Detect which cell encompasses the target text, then output its (x, y) center coordinate. 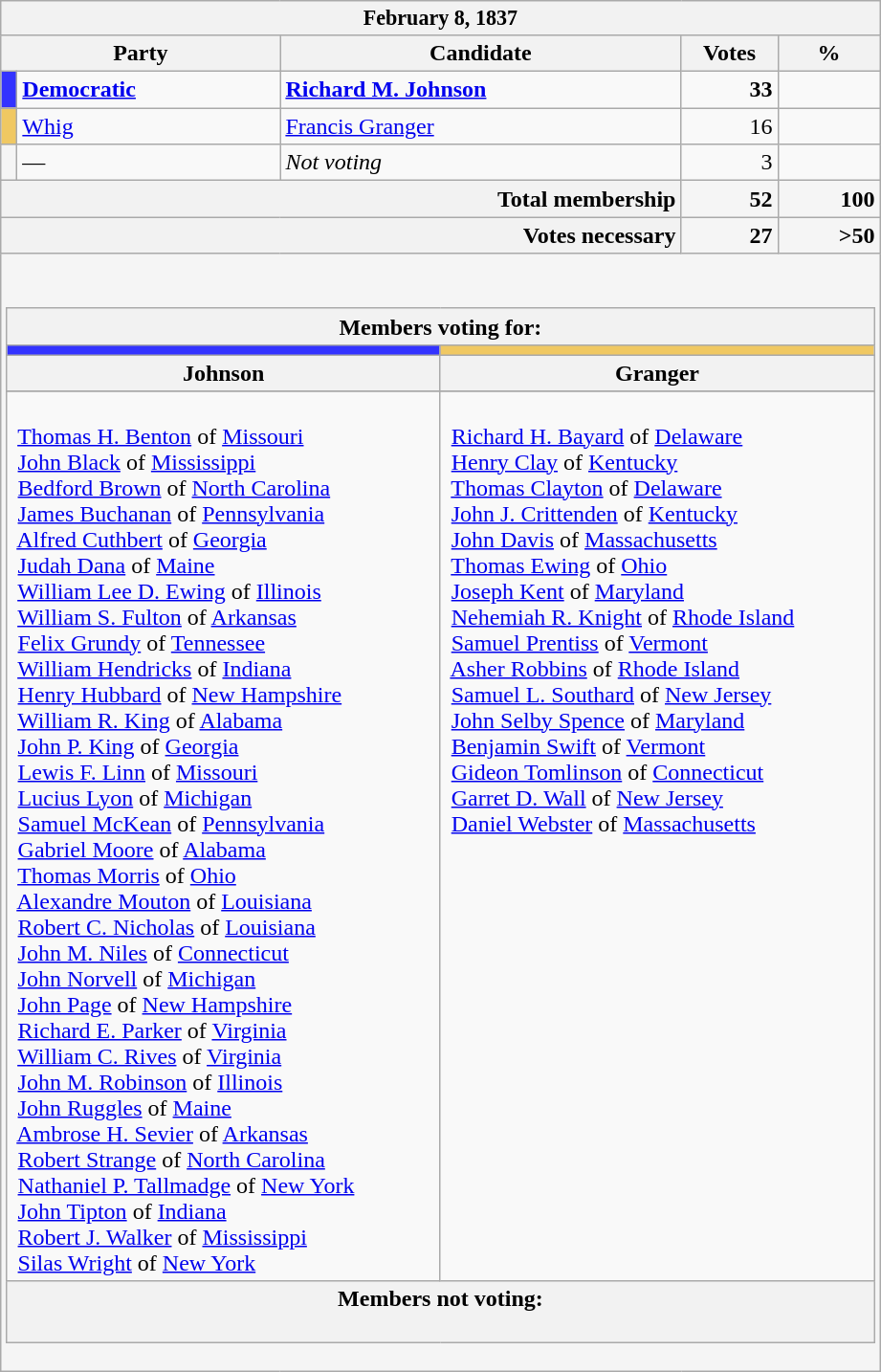
Votes necessary (341, 235)
Francis Granger (480, 126)
Not voting (480, 163)
27 (729, 235)
100 (828, 199)
Richard M. Johnson (480, 90)
16 (729, 126)
3 (729, 163)
Candidate (480, 54)
52 (729, 199)
Members not voting: (440, 1311)
Whig (149, 126)
33 (729, 90)
— (149, 163)
Votes (729, 54)
>50 (828, 235)
Total membership (341, 199)
Members voting for: (440, 326)
Party (141, 54)
% (828, 54)
Democratic (149, 90)
February 8, 1837 (440, 18)
Granger (657, 373)
Johnson (224, 373)
